Capture the cell that displays the provided text and extract its [x, y] central coordinate. 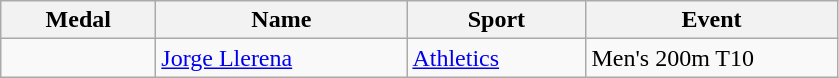
Event [712, 20]
Men's 200m T10 [712, 58]
Name [282, 20]
Sport [496, 20]
Jorge Llerena [282, 58]
Medal [78, 20]
Athletics [496, 58]
